Scan for the cell matching the given text and deliver its [X, Y] coordinate at center. 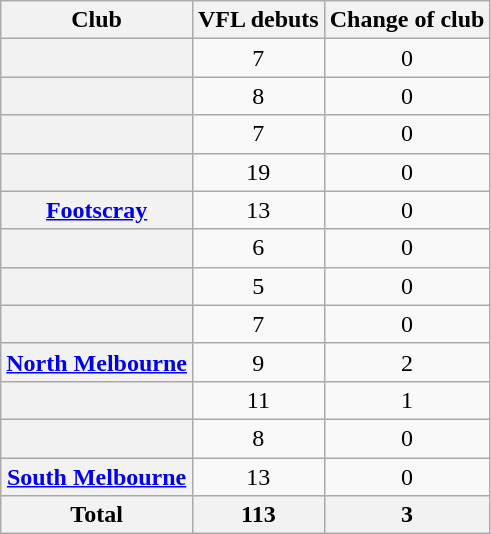
2 [407, 362]
VFL debuts [258, 20]
5 [258, 286]
11 [258, 400]
3 [407, 515]
6 [258, 248]
Change of club [407, 20]
113 [258, 515]
19 [258, 172]
Footscray [97, 210]
South Melbourne [97, 477]
Club [97, 20]
Total [97, 515]
9 [258, 362]
North Melbourne [97, 362]
1 [407, 400]
